Find where the given text appears and provide that cell's center as [x, y] coordinate. 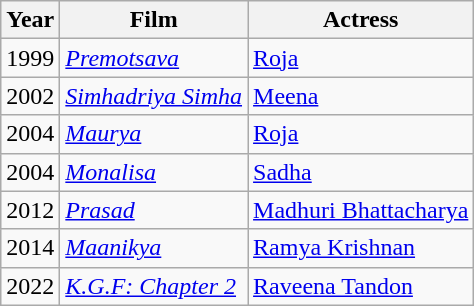
Premotsava [154, 58]
Maurya [154, 134]
Actress [361, 20]
1999 [30, 58]
2002 [30, 96]
Monalisa [154, 172]
Ramya Krishnan [361, 248]
2012 [30, 210]
Film [154, 20]
Sadha [361, 172]
Simhadriya Simha [154, 96]
Year [30, 20]
2014 [30, 248]
Madhuri Bhattacharya [361, 210]
K.G.F: Chapter 2 [154, 286]
Prasad [154, 210]
2022 [30, 286]
Raveena Tandon [361, 286]
Maanikya [154, 248]
Meena [361, 96]
